Search for the cell housing the specified text and yield its [X, Y] center coordinate. 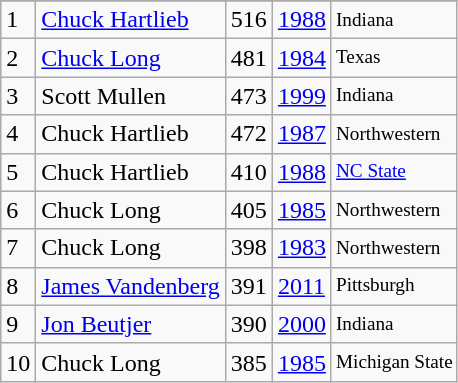
390 [248, 324]
398 [248, 248]
5 [18, 172]
Michigan State [394, 362]
1999 [302, 96]
6 [18, 210]
James Vandenberg [130, 286]
Scott Mullen [130, 96]
NC State [394, 172]
Texas [394, 58]
1983 [302, 248]
1987 [302, 134]
3 [18, 96]
Pittsburgh [394, 286]
4 [18, 134]
472 [248, 134]
405 [248, 210]
9 [18, 324]
2000 [302, 324]
481 [248, 58]
2 [18, 58]
1 [18, 20]
7 [18, 248]
473 [248, 96]
391 [248, 286]
Jon Beutjer [130, 324]
516 [248, 20]
2011 [302, 286]
410 [248, 172]
385 [248, 362]
1984 [302, 58]
10 [18, 362]
8 [18, 286]
